Capture the cell that displays the provided text and extract its [X, Y] central coordinate. 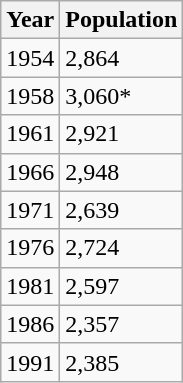
2,639 [122, 210]
2,864 [122, 58]
1981 [30, 286]
1966 [30, 172]
1986 [30, 324]
2,921 [122, 134]
Population [122, 20]
1971 [30, 210]
1961 [30, 134]
1958 [30, 96]
3,060* [122, 96]
1976 [30, 248]
1991 [30, 362]
2,385 [122, 362]
2,948 [122, 172]
1954 [30, 58]
2,724 [122, 248]
2,357 [122, 324]
Year [30, 20]
2,597 [122, 286]
